Output the (x, y) coordinate of the center of the cell containing the given text.  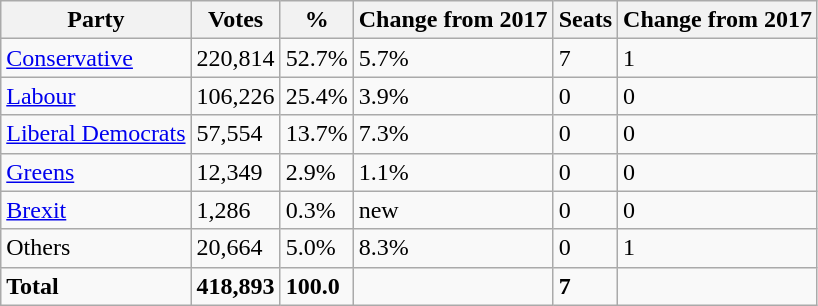
3.9% (453, 96)
52.7% (316, 58)
100.0 (316, 286)
Total (96, 286)
Liberal Democrats (96, 134)
% (316, 20)
13.7% (316, 134)
220,814 (236, 58)
Labour (96, 96)
8.3% (453, 248)
5.0% (316, 248)
1,286 (236, 210)
57,554 (236, 134)
Others (96, 248)
106,226 (236, 96)
20,664 (236, 248)
0.3% (316, 210)
2.9% (316, 172)
Brexit (96, 210)
Party (96, 20)
Seats (585, 20)
5.7% (453, 58)
25.4% (316, 96)
12,349 (236, 172)
418,893 (236, 286)
Conservative (96, 58)
1.1% (453, 172)
new (453, 210)
Greens (96, 172)
7.3% (453, 134)
Votes (236, 20)
